Output the (X, Y) coordinate of the center of the cell containing the given text.  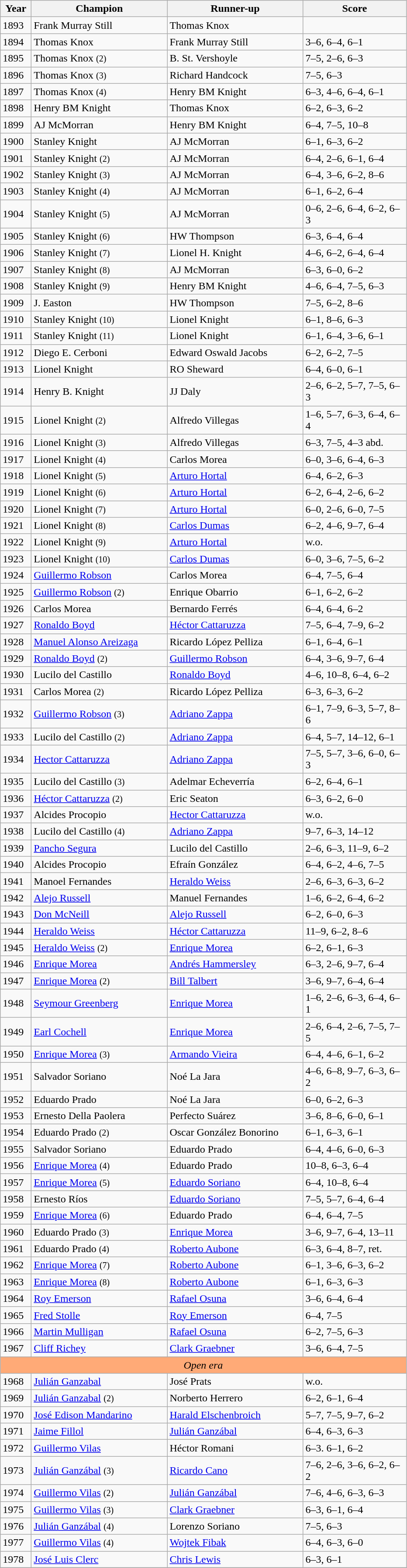
6–4, 6–2, 4–6, 7–5 (355, 865)
1936 (16, 798)
Fred Stolle (100, 1315)
6–1, 7–9, 6–3, 5–7, 8–6 (355, 714)
1912 (16, 353)
Lionel H. Knight (235, 253)
RO Sheward (235, 369)
1967 (16, 1348)
1953 (16, 1116)
B. St. Vershoyle (235, 58)
6–2, 6–0, 6–3 (355, 914)
1901 (16, 158)
1917 (16, 459)
Julián Ganzabal (2) (100, 1398)
1944 (16, 931)
1973 (16, 1470)
6–0, 3–6, 6–4, 6–3 (355, 459)
6–2, 6–1, 6–4 (355, 1398)
1909 (16, 303)
6–1, 6–4, 3–6, 6–1 (355, 336)
1957 (16, 1182)
9–7, 6–3, 14–12 (355, 832)
Enrique Morea (8) (100, 1282)
1962 (16, 1265)
1961 (16, 1249)
6–4, 6–2, 6–3 (355, 476)
Perfecto Suárez (235, 1116)
1894 (16, 42)
6–3, 6–4, 8–7, ret. (355, 1249)
Lionel Knight (2) (100, 420)
Julián Ganzábal (4) (100, 1526)
Guillermo Vilas (100, 1448)
Enrique Morea (2) (100, 981)
Guillermo Robson (3) (100, 714)
Stanley Knight (8) (100, 270)
1908 (16, 286)
4–6, 6–4, 7–5, 6–3 (355, 286)
1–6, 6–2, 6–4, 6–2 (355, 898)
Lucilo del Castillo (4) (100, 832)
Earl Cochell (100, 1031)
11–9, 6–2, 8–6 (355, 931)
1904 (16, 214)
José Luis Clerc (100, 1559)
6–4, 5–7, 14–12, 6–1 (355, 736)
Stanley Knight (10) (100, 319)
1948 (16, 1003)
Ricardo Cano (235, 1470)
1940 (16, 865)
6–2, 6–1, 6–3 (355, 948)
6–4, 6–3, 6–0 (355, 1543)
Heraldo Weiss (2) (100, 948)
Enrique Morea (7) (100, 1265)
7–5, 6–4, 7–9, 6–2 (355, 625)
1920 (16, 509)
1914 (16, 392)
0–6, 2–6, 6–4, 6–2, 6–3 (355, 214)
Julián Ganzábal (3) (100, 1470)
1900 (16, 141)
Ernesto Ríos (100, 1199)
Stanley Knight (5) (100, 214)
Lionel Knight (3) (100, 442)
Stanley Knight (6) (100, 236)
1976 (16, 1526)
Guillermo Robson (2) (100, 592)
1951 (16, 1077)
1938 (16, 832)
1905 (16, 236)
1945 (16, 948)
Guillermo Vilas (3) (100, 1510)
Enrique Morea (6) (100, 1215)
Martin Mulligan (100, 1332)
6–3, 4–6, 6–4, 6–1 (355, 92)
7–5, 5–7, 6–4, 6–4 (355, 1199)
7–5, 2–6, 6–3 (355, 58)
Armando Vieira (235, 1054)
José Edison Mandarino (100, 1415)
Thomas Knox (2) (100, 58)
JJ Daly (235, 392)
1932 (16, 714)
1923 (16, 559)
1977 (16, 1543)
1921 (16, 526)
2–6, 6–3, 6–3, 6–2 (355, 881)
1–6, 5–7, 6–3, 6–4, 6–4 (355, 420)
6–3, 6–3, 6–2 (355, 692)
Guillermo Vilas (4) (100, 1543)
1934 (16, 759)
Manuel Fernandes (235, 898)
Stanley Knight (100, 141)
1949 (16, 1031)
Champion (100, 9)
Jaime Fillol (100, 1431)
1974 (16, 1493)
1911 (16, 336)
Stanley Knight (9) (100, 286)
6–4, 2–6, 6–1, 6–4 (355, 158)
6–4, 3–6, 9–7, 6–4 (355, 658)
1928 (16, 642)
6–4, 3–6, 6–2, 8–6 (355, 175)
3–6, 6–4, 7–5 (355, 1348)
Runner-up (235, 9)
1975 (16, 1510)
6–4, 6–0, 6–1 (355, 369)
6–2, 4–6, 9–7, 6–4 (355, 526)
Carlos Morea (2) (100, 692)
1959 (16, 1215)
Julián Ganzabal (100, 1382)
6–3, 7–5, 4–3 abd. (355, 442)
6–3, 6–4, 6–4 (355, 236)
1906 (16, 253)
1947 (16, 981)
Lionel Knight (5) (100, 476)
Lucilo del Castillo (3) (100, 781)
Seymour Greenberg (100, 1003)
1942 (16, 898)
1933 (16, 736)
Enrique Obarrio (235, 592)
Adelmar Echeverría (235, 781)
Efraín González (235, 865)
1956 (16, 1166)
1893 (16, 25)
1964 (16, 1298)
1960 (16, 1232)
Lionel Knight (6) (100, 492)
Andrés Hammersley (235, 964)
7–6, 4–6, 6–3, 6–3 (355, 1493)
1978 (16, 1559)
Eduardo Prado (2) (100, 1133)
1969 (16, 1398)
1–6, 2–6, 6–3, 6–4, 6–1 (355, 1003)
6–3, 6–2, 6–0 (355, 798)
Eduardo Prado (4) (100, 1249)
1922 (16, 542)
Eric Seaton (235, 798)
Enrique Morea (3) (100, 1054)
Year (16, 9)
Guillermo Vilas (2) (100, 1493)
1935 (16, 781)
Lionel Knight (10) (100, 559)
1899 (16, 125)
1963 (16, 1282)
6–4, 6–4, 7–5 (355, 1215)
6–4, 7–5, 10–8 (355, 125)
6–3. 6–1, 6–2 (355, 1448)
1898 (16, 108)
7–6, 2–6, 3–6, 6–2, 6–2 (355, 1470)
6–3, 6–0, 6–2 (355, 270)
1929 (16, 658)
1902 (16, 175)
1895 (16, 58)
7–5, 5–7, 3–6, 6–0, 6–3 (355, 759)
Lucilo del Castillo (2) (100, 736)
1941 (16, 881)
Stanley Knight (4) (100, 191)
1915 (16, 420)
6–1, 6–3, 6–3 (355, 1282)
1925 (16, 592)
1971 (16, 1431)
J. Easton (100, 303)
Richard Handcock (235, 75)
Wojtek Fibak (235, 1543)
4–6, 6–8, 9–7, 6–3, 6–2 (355, 1077)
Héctor Cattaruzza (2) (100, 798)
1968 (16, 1382)
6–4, 10–8, 6–4 (355, 1182)
1958 (16, 1199)
Manuel Alonso Areizaga (100, 642)
1907 (16, 270)
1939 (16, 848)
4–6, 10–8, 6–4, 6–2 (355, 675)
3–6, 8–6, 6–0, 6–1 (355, 1116)
2–6, 6–3, 11–9, 6–2 (355, 848)
Norberto Herrero (235, 1398)
6–2, 6–3, 6–2 (355, 108)
1950 (16, 1054)
6–4, 7–5, 6–4 (355, 575)
1926 (16, 609)
Bernardo Ferrés (235, 609)
Lionel Knight (8) (100, 526)
Stanley Knight (2) (100, 158)
6–4, 4–6, 6–0, 6–3 (355, 1149)
1943 (16, 914)
6–1, 6–4, 6–1 (355, 642)
Stanley Knight (11) (100, 336)
1952 (16, 1099)
6–2, 6–4, 6–1 (355, 781)
Diego E. Cerboni (100, 353)
5–7, 7–5, 9–7, 6–2 (355, 1415)
10–8, 6–3, 6–4 (355, 1166)
6–2, 6–2, 7–5 (355, 353)
1955 (16, 1149)
6–4, 6–3, 6–3 (355, 1431)
6–3, 2–6, 9–7, 6–4 (355, 964)
Henry B. Knight (100, 392)
Lorenzo Soriano (235, 1526)
Stanley Knight (3) (100, 175)
Héctor Romani (235, 1448)
6–1, 6–3, 6–2 (355, 141)
1930 (16, 675)
1903 (16, 191)
6–1, 3–6, 6–3, 6–2 (355, 1265)
6–2, 6–4, 2–6, 6–2 (355, 492)
Stanley Knight (7) (100, 253)
1913 (16, 369)
Open era (203, 1365)
Thomas Knox (4) (100, 92)
Oscar González Bonorino (235, 1133)
6–1, 6–2, 6–2 (355, 592)
Edward Oswald Jacobs (235, 353)
6–1, 6–3, 6–1 (355, 1133)
1927 (16, 625)
1966 (16, 1332)
3–6, 6–4, 6–1 (355, 42)
Ernesto Della Paolera (100, 1116)
6–0, 2–6, 6–0, 7–5 (355, 509)
1916 (16, 442)
1924 (16, 575)
Enrique Morea (4) (100, 1166)
6–1, 6–2, 6–4 (355, 191)
Lionel Knight (4) (100, 459)
1897 (16, 92)
7–5, 6–2, 8–6 (355, 303)
1896 (16, 75)
6–4, 6–4, 6–2 (355, 609)
1965 (16, 1315)
6–0, 6–2, 6–3 (355, 1099)
Lionel Knight (7) (100, 509)
1931 (16, 692)
1946 (16, 964)
6–1, 8–6, 6–3 (355, 319)
Lionel Knight (9) (100, 542)
José Prats (235, 1382)
Enrique Morea (5) (100, 1182)
Chris Lewis (235, 1559)
Don McNeill (100, 914)
Ronaldo Boyd (2) (100, 658)
2–6, 6–2, 5–7, 7–5, 6–3 (355, 392)
3–6, 6–4, 6–4 (355, 1298)
2–6, 6–4, 2–6, 7–5, 7–5 (355, 1031)
Score (355, 9)
6–4, 4–6, 6–1, 6–2 (355, 1054)
3–6, 9–7, 6–4, 13–11 (355, 1232)
4–6, 6–2, 6–4, 6–4 (355, 253)
3–6, 9–7, 6–4, 6–4 (355, 981)
6–2, 7–5, 6–3 (355, 1332)
1972 (16, 1448)
1918 (16, 476)
1937 (16, 815)
Pancho Segura (100, 848)
Cliff Richey (100, 1348)
Manoel Fernandes (100, 881)
6–0, 3–6, 7–5, 6–2 (355, 559)
Thomas Knox (3) (100, 75)
1919 (16, 492)
1954 (16, 1133)
6–4, 7–5 (355, 1315)
Harald Elschenbroich (235, 1415)
6–3, 6–1, 6–4 (355, 1510)
1970 (16, 1415)
1910 (16, 319)
6–3, 6–1 (355, 1559)
Bill Talbert (235, 981)
Eduardo Prado (3) (100, 1232)
